Capture the cell that displays the provided text and extract its [X, Y] central coordinate. 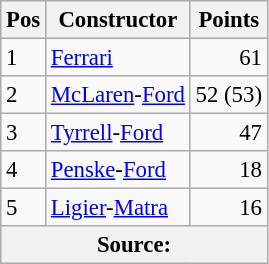
Ferrari [118, 58]
Constructor [118, 20]
McLaren-Ford [118, 95]
16 [228, 208]
3 [24, 133]
4 [24, 170]
5 [24, 208]
Points [228, 20]
18 [228, 170]
Tyrrell-Ford [118, 133]
Pos [24, 20]
61 [228, 58]
52 (53) [228, 95]
47 [228, 133]
1 [24, 58]
Penske-Ford [118, 170]
Ligier-Matra [118, 208]
2 [24, 95]
Source: [134, 245]
